Extract the [X, Y] coordinate from the center of the cell holding the provided text.  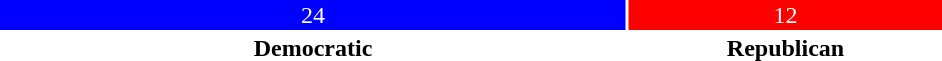
24 [313, 15]
12 [786, 15]
